Find where the given text appears and provide that cell's center as (X, Y) coordinate. 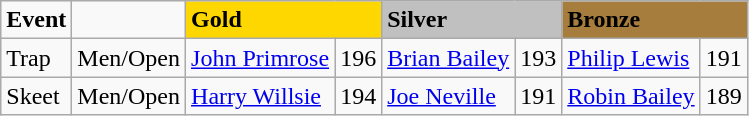
Event (36, 20)
John Primrose (260, 58)
193 (538, 58)
196 (358, 58)
Silver (472, 20)
Skeet (36, 96)
Gold (284, 20)
Harry Willsie (260, 96)
Philip Lewis (631, 58)
189 (724, 96)
194 (358, 96)
Robin Bailey (631, 96)
Joe Neville (448, 96)
Brian Bailey (448, 58)
Bronze (654, 20)
Trap (36, 58)
